Output the [X, Y] coordinate of the center of the cell containing the given text.  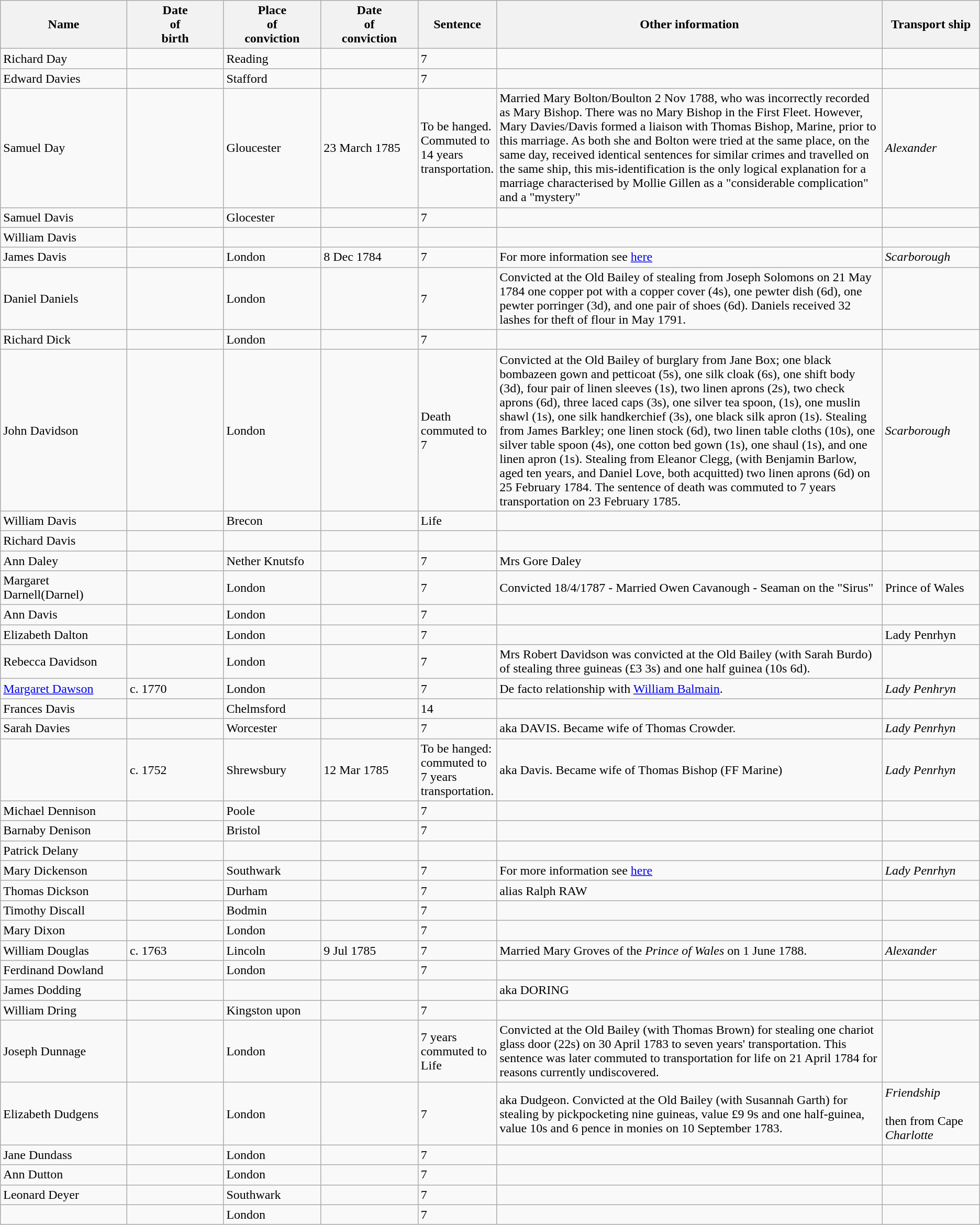
Patrick Delany [64, 851]
Barnaby Denison [64, 831]
Placeofconviction [272, 25]
Bristol [272, 831]
Margaret Darnell(Darnel) [64, 588]
12 Mar 1785 [370, 770]
Convicted 18/4/1787 - Married Owen Cavanough - Seaman on the "Sirus" [689, 588]
Richard Davis [64, 540]
23 March 1785 [370, 148]
Brecon [272, 521]
Margaret Dawson [64, 689]
Gloucester [272, 148]
aka DORING [689, 990]
Frances Davis [64, 709]
9 Jul 1785 [370, 951]
Lady Penhryn [931, 689]
Dateofconviction [370, 25]
Ferdinand Dowland [64, 970]
Ann Dutton [64, 1175]
Samuel Day [64, 148]
Joseph Dunnage [64, 1052]
Life [457, 521]
Name [64, 25]
John Davidson [64, 430]
Sentence [457, 25]
James Davis [64, 257]
Jane Dundass [64, 1155]
Leonard Deyer [64, 1195]
Death commuted to 7 [457, 430]
Reading [272, 59]
James Dodding [64, 990]
Richard Dick [64, 339]
Shrewsbury [272, 770]
Timothy Discall [64, 910]
Michael Dennison [64, 811]
7 years commuted to Life [457, 1052]
Dateofbirth [175, 25]
Married Mary Groves of the Prince of Wales on 1 June 1788. [689, 951]
Elizabeth Dalton [64, 635]
Ann Davis [64, 615]
Sarah Davies [64, 729]
Thomas Dickson [64, 890]
Rebecca Davidson [64, 662]
De facto relationship with William Balmain. [689, 689]
14 [457, 709]
Mary Dickenson [64, 870]
Transport ship [931, 25]
aka Davis. Became wife of Thomas Bishop (FF Marine) [689, 770]
Edward Davies [64, 79]
Bodmin [272, 910]
Samuel Davis [64, 217]
Kingston upon [272, 1010]
Daniel Daniels [64, 299]
William Douglas [64, 951]
William Dring [64, 1010]
Mary Dixon [64, 930]
Nether Knutsfo [272, 561]
Poole [272, 811]
Mrs Gore Daley [689, 561]
c. 1763 [175, 951]
c. 1770 [175, 689]
Chelmsford [272, 709]
To be hanged. Commuted to 14 years transportation. [457, 148]
alias Ralph RAW [689, 890]
Lincoln [272, 951]
aka DAVIS. Became wife of Thomas Crowder. [689, 729]
To be hanged: commuted to 7 years transportation. [457, 770]
Other information [689, 25]
Mrs Robert Davidson was convicted at the Old Bailey (with Sarah Burdo) of stealing three guineas (£3 3s) and one half guinea (10s 6d). [689, 662]
Worcester [272, 729]
Richard Day [64, 59]
Durham [272, 890]
c. 1752 [175, 770]
Elizabeth Dudgens [64, 1113]
Prince of Wales [931, 588]
Ann Daley [64, 561]
8 Dec 1784 [370, 257]
Stafford [272, 79]
Glocester [272, 217]
Friendshipthen from Cape Charlotte [931, 1113]
